Extract the [X, Y] coordinate from the center of the cell holding the provided text.  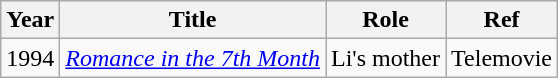
Year [30, 20]
Title [193, 20]
Telemovie [502, 58]
1994 [30, 58]
Romance in the 7th Month [193, 58]
Li's mother [386, 58]
Ref [502, 20]
Role [386, 20]
